Find where the given text appears and provide that cell's center as [x, y] coordinate. 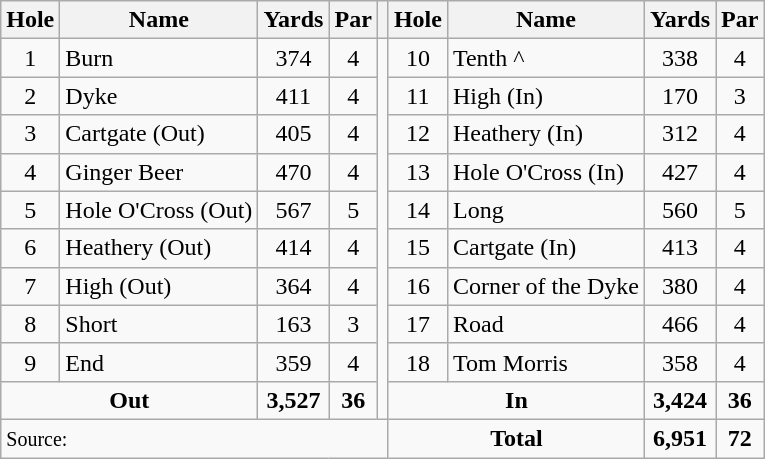
10 [418, 58]
High (Out) [159, 286]
Short [159, 324]
380 [680, 286]
560 [680, 210]
High (In) [546, 96]
359 [294, 362]
7 [30, 286]
Out [130, 400]
12 [418, 134]
17 [418, 324]
413 [680, 248]
13 [418, 172]
470 [294, 172]
364 [294, 286]
18 [418, 362]
3,527 [294, 400]
End [159, 362]
Cartgate (In) [546, 248]
Tom Morris [546, 362]
16 [418, 286]
374 [294, 58]
312 [680, 134]
414 [294, 248]
411 [294, 96]
Total [516, 438]
6 [30, 248]
Cartgate (Out) [159, 134]
567 [294, 210]
Long [546, 210]
15 [418, 248]
Heathery (Out) [159, 248]
338 [680, 58]
3,424 [680, 400]
Corner of the Dyke [546, 286]
6,951 [680, 438]
Burn [159, 58]
Dyke [159, 96]
427 [680, 172]
170 [680, 96]
9 [30, 362]
In [516, 400]
163 [294, 324]
Tenth ^ [546, 58]
Hole O'Cross (In) [546, 172]
11 [418, 96]
358 [680, 362]
Source: [195, 438]
Road [546, 324]
Hole O'Cross (Out) [159, 210]
405 [294, 134]
1 [30, 58]
Heathery (In) [546, 134]
2 [30, 96]
72 [740, 438]
8 [30, 324]
Ginger Beer [159, 172]
14 [418, 210]
466 [680, 324]
